Extract the (X, Y) coordinate from the center of the cell holding the provided text.  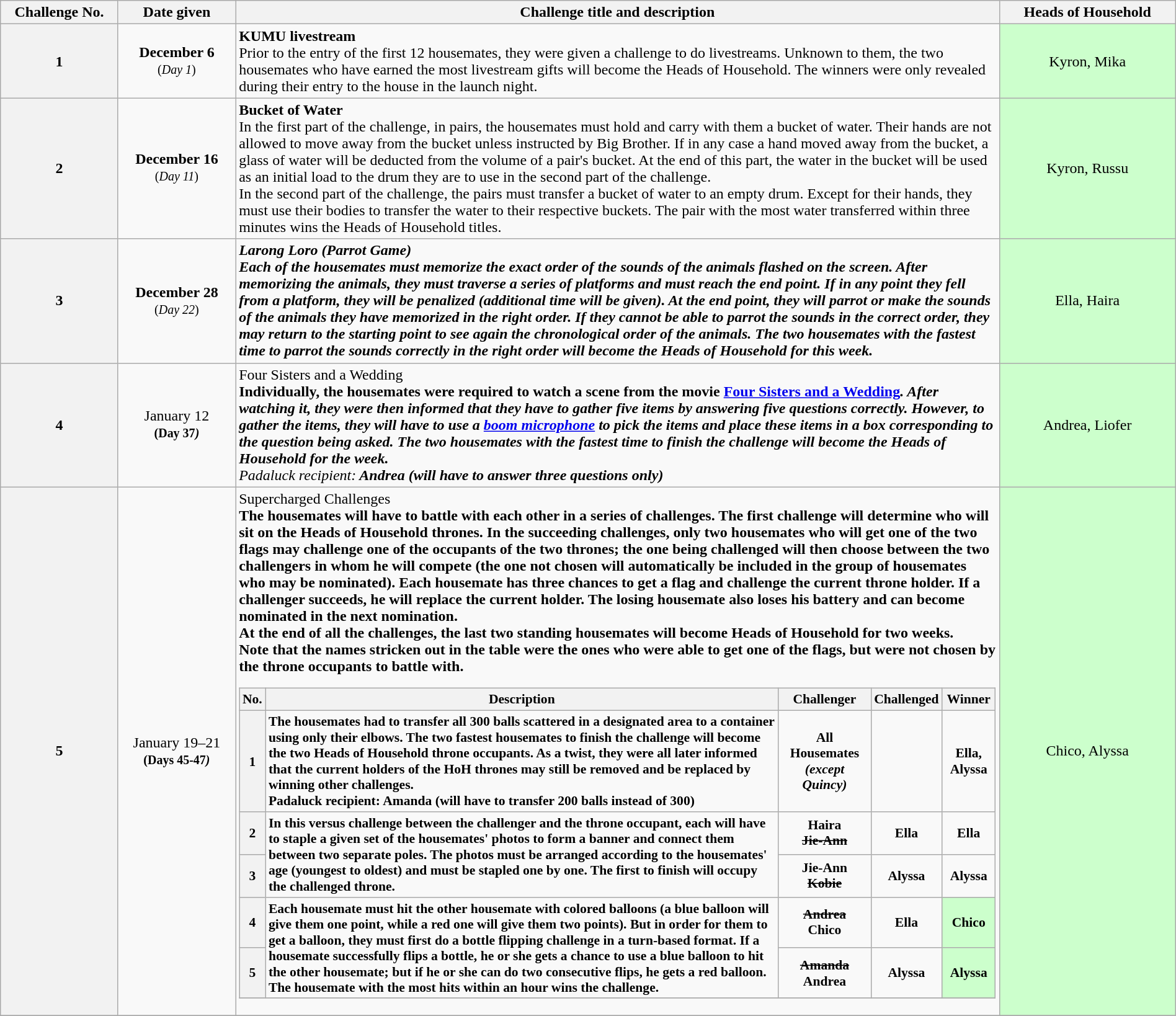
Andrea, Liofer (1087, 425)
Kyron, Mika (1087, 61)
All Housemates (except Quincy) (825, 762)
Challenge title and description (618, 12)
December 16(Day 11) (176, 169)
Challenged (906, 700)
Challenger (825, 700)
Winner (969, 700)
AmandaAndrea (825, 973)
Challenge No. (60, 12)
January 12(Day 37) (176, 425)
Heads of Household (1087, 12)
Date given (176, 12)
December 6(Day 1) (176, 61)
HairaJie-Ann (825, 834)
Description (522, 700)
Chico, Alyssa (1087, 751)
Chico (969, 922)
Ella, Haira (1087, 301)
January 19–21(Days 45-47) (176, 751)
AndreaChico (825, 922)
Ella, Alyssa (969, 762)
December 28(Day 22) (176, 301)
Kyron, Russu (1087, 169)
Jie-AnnKobie (825, 876)
No. (252, 700)
